Output the (x, y) coordinate of the center of the cell containing the given text.  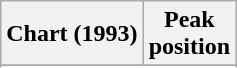
Peakposition (189, 34)
Chart (1993) (72, 34)
